Scan for the cell matching the given text and deliver its (X, Y) coordinate at center. 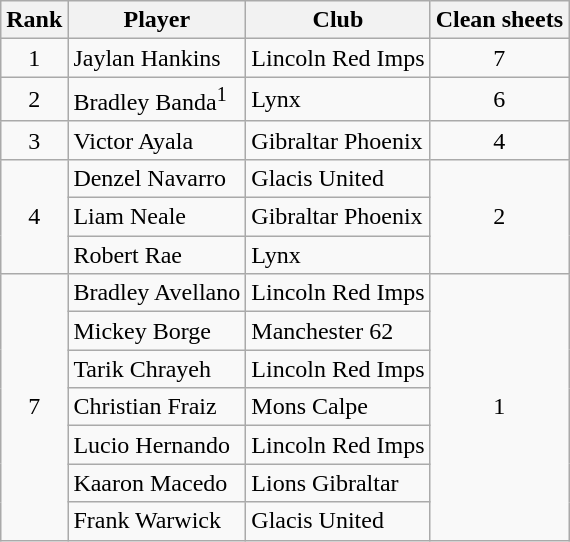
Lions Gibraltar (338, 483)
3 (34, 140)
Kaaron Macedo (157, 483)
Rank (34, 20)
Mons Calpe (338, 407)
Robert Rae (157, 255)
Mickey Borge (157, 331)
Tarik Chrayeh (157, 369)
Club (338, 20)
Manchester 62 (338, 331)
Clean sheets (499, 20)
Player (157, 20)
Christian Fraiz (157, 407)
Victor Ayala (157, 140)
6 (499, 100)
Lucio Hernando (157, 445)
Frank Warwick (157, 521)
Liam Neale (157, 217)
Denzel Navarro (157, 178)
Bradley Banda1 (157, 100)
Jaylan Hankins (157, 58)
Bradley Avellano (157, 293)
